Provide the (X, Y) coordinate of the cell's center where the given text is located.  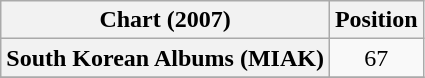
67 (376, 58)
Position (376, 20)
Chart (2007) (166, 20)
South Korean Albums (MIAK) (166, 58)
